Provide the (x, y) coordinate of the cell's center where the given text is located.  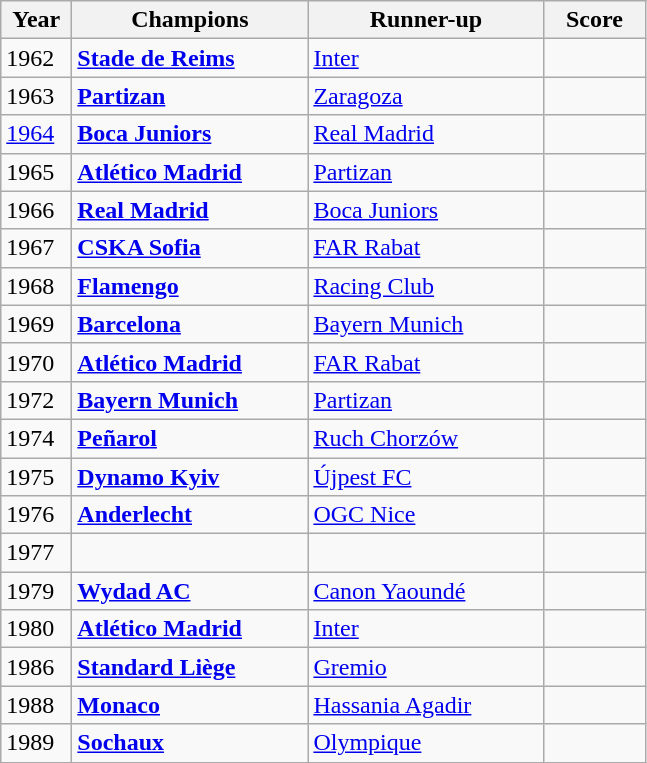
1968 (36, 286)
1967 (36, 248)
1989 (36, 743)
Barcelona (190, 324)
1963 (36, 96)
Champions (190, 20)
Zaragoza (426, 96)
Standard Liège (190, 667)
Gremio (426, 667)
Peñarol (190, 438)
1975 (36, 477)
Sochaux (190, 743)
CSKA Sofia (190, 248)
Score (594, 20)
1988 (36, 705)
Flamengo (190, 286)
Újpest FC (426, 477)
1972 (36, 400)
1970 (36, 362)
1977 (36, 553)
Racing Club (426, 286)
1962 (36, 58)
Canon Yaoundé (426, 591)
Wydad AC (190, 591)
1979 (36, 591)
Olympique (426, 743)
Runner-up (426, 20)
1986 (36, 667)
1964 (36, 134)
1966 (36, 210)
1980 (36, 629)
Monaco (190, 705)
1976 (36, 515)
Ruch Chorzów (426, 438)
1969 (36, 324)
Hassania Agadir (426, 705)
OGC Nice (426, 515)
1974 (36, 438)
1965 (36, 172)
Anderlecht (190, 515)
Year (36, 20)
Stade de Reims (190, 58)
Dynamo Kyiv (190, 477)
